Provide the [x, y] coordinate of the cell's center where the given text is located.  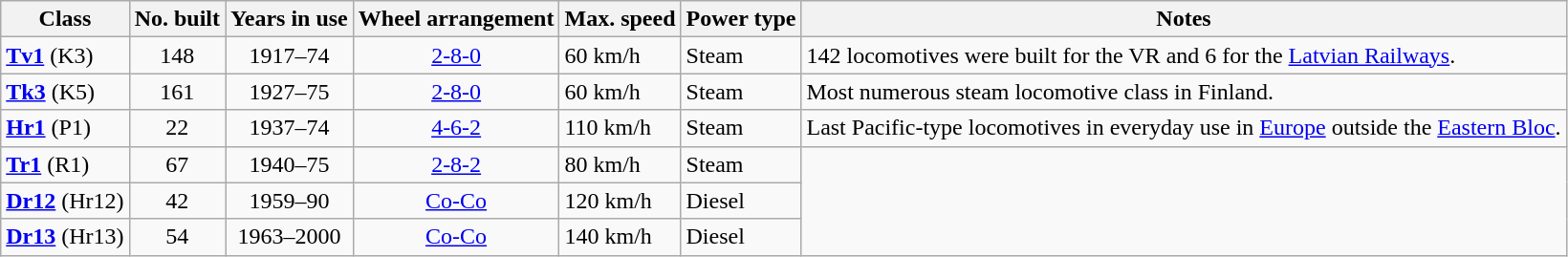
4-6-2 [456, 128]
Hr1 (P1) [65, 128]
1959–90 [290, 201]
1940–75 [290, 164]
67 [177, 164]
140 km/h [620, 237]
Dr12 (Hr12) [65, 201]
Tv1 (K3) [65, 55]
148 [177, 55]
54 [177, 237]
Most numerous steam locomotive class in Finland. [1184, 92]
Class [65, 19]
No. built [177, 19]
Wheel arrangement [456, 19]
80 km/h [620, 164]
2-8-2 [456, 164]
1917–74 [290, 55]
120 km/h [620, 201]
1937–74 [290, 128]
42 [177, 201]
1927–75 [290, 92]
Years in use [290, 19]
1963–2000 [290, 237]
161 [177, 92]
Dr13 (Hr13) [65, 237]
Max. speed [620, 19]
142 locomotives were built for the VR and 6 for the Latvian Railways. [1184, 55]
Power type [741, 19]
Tk3 (K5) [65, 92]
Tr1 (R1) [65, 164]
Notes [1184, 19]
Last Pacific-type locomotives in everyday use in Europe outside the Eastern Bloc. [1184, 128]
22 [177, 128]
110 km/h [620, 128]
